Scan for the cell matching the given text and deliver its [X, Y] coordinate at center. 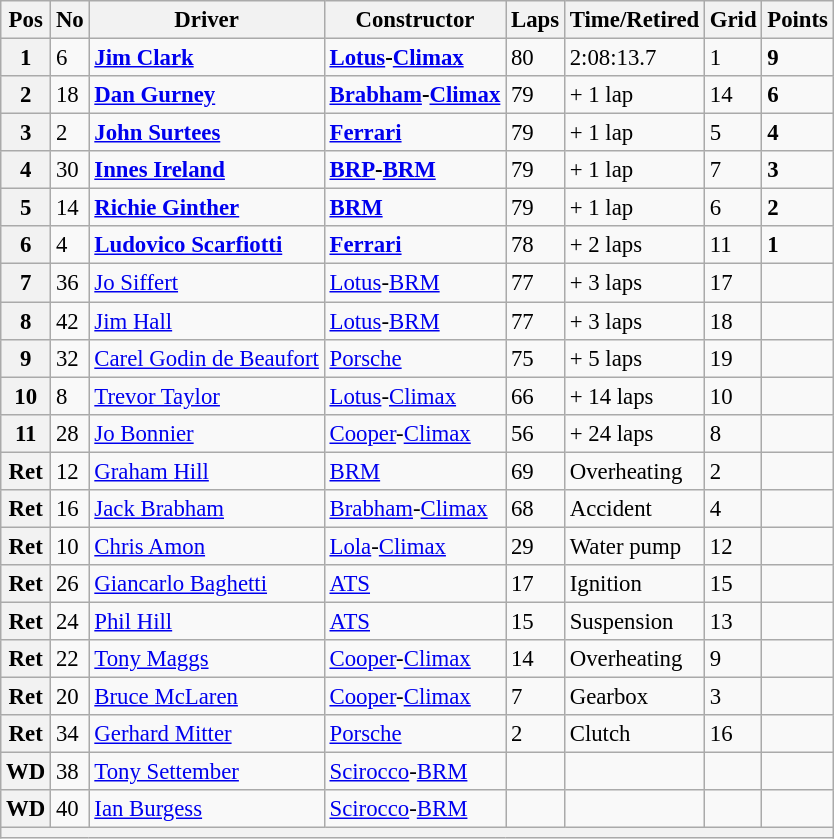
Constructor [414, 20]
Gerhard Mitter [206, 734]
36 [70, 283]
2:08:13.7 [634, 58]
Driver [206, 20]
Bruce McLaren [206, 697]
Clutch [634, 734]
42 [70, 321]
Jo Siffert [206, 283]
69 [536, 471]
30 [70, 170]
78 [536, 245]
22 [70, 659]
29 [536, 546]
+ 2 laps [634, 245]
Jo Bonnier [206, 433]
20 [70, 697]
Richie Ginther [206, 208]
Water pump [634, 546]
19 [732, 358]
28 [70, 433]
66 [536, 396]
+ 5 laps [634, 358]
Points [798, 20]
Carel Godin de Beaufort [206, 358]
26 [70, 584]
No [70, 20]
68 [536, 509]
Ignition [634, 584]
+ 24 laps [634, 433]
Dan Gurney [206, 95]
Innes Ireland [206, 170]
Lola-Climax [414, 546]
Giancarlo Baghetti [206, 584]
John Surtees [206, 133]
38 [70, 772]
40 [70, 809]
Jim Hall [206, 321]
Trevor Taylor [206, 396]
80 [536, 58]
Ian Burgess [206, 809]
Ludovico Scarfiotti [206, 245]
34 [70, 734]
Time/Retired [634, 20]
Tony Settember [206, 772]
Jack Brabham [206, 509]
Grid [732, 20]
56 [536, 433]
Gearbox [634, 697]
+ 14 laps [634, 396]
Laps [536, 20]
Pos [26, 20]
13 [732, 621]
Suspension [634, 621]
24 [70, 621]
Graham Hill [206, 471]
Accident [634, 509]
Tony Maggs [206, 659]
Chris Amon [206, 546]
32 [70, 358]
Jim Clark [206, 58]
BRP-BRM [414, 170]
75 [536, 358]
Phil Hill [206, 621]
